Identify which cell holds the provided text, then report its [X, Y] central coordinate. 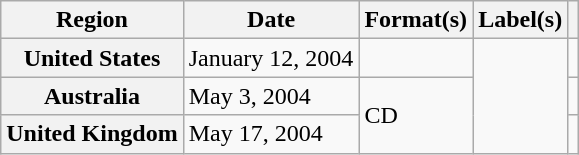
Format(s) [416, 20]
May 3, 2004 [271, 96]
January 12, 2004 [271, 58]
Region [92, 20]
United States [92, 58]
Label(s) [520, 20]
May 17, 2004 [271, 134]
CD [416, 115]
Australia [92, 96]
Date [271, 20]
United Kingdom [92, 134]
